Locate the cell with the specified text and output its (X, Y) center coordinate. 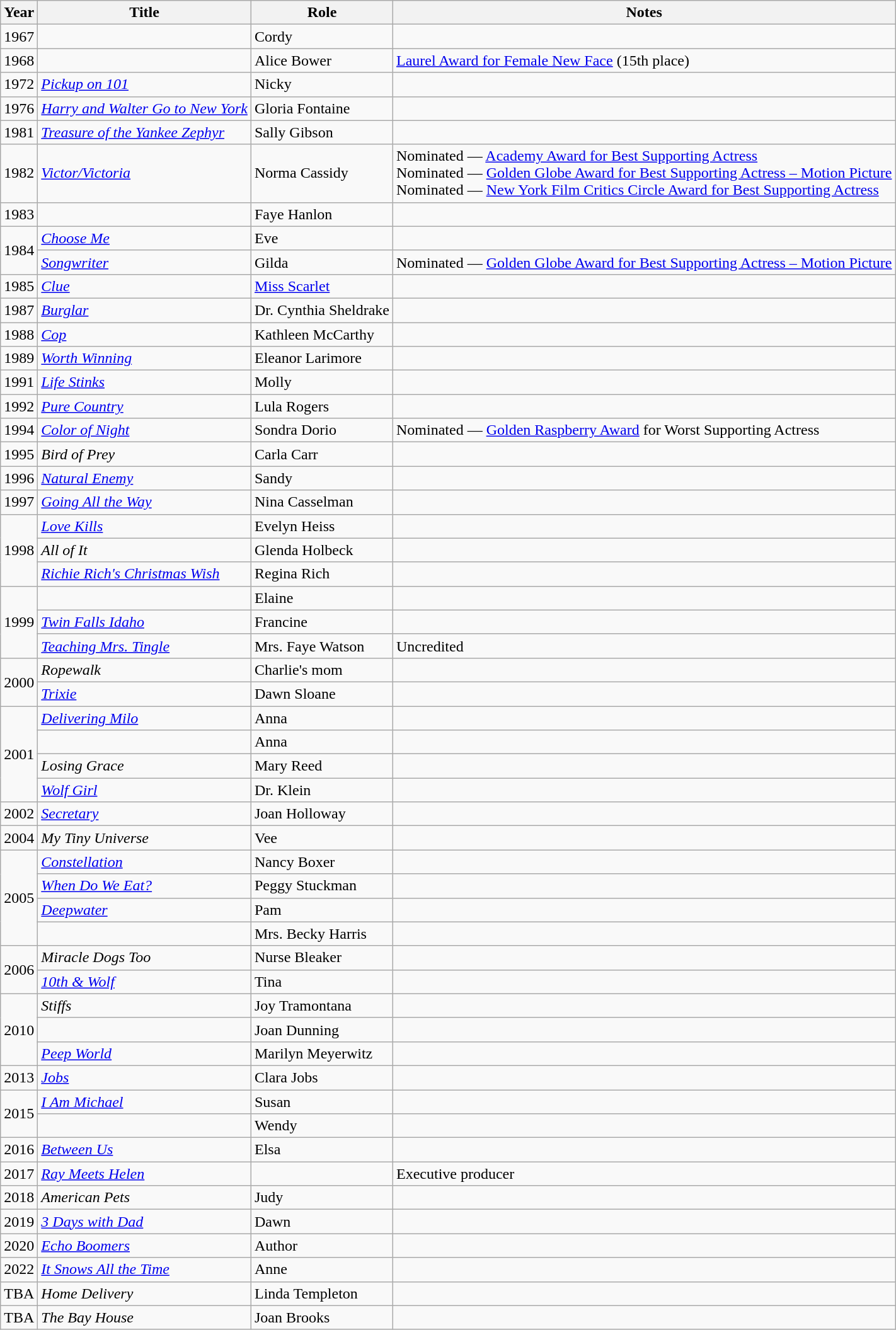
Susan (321, 1102)
Evelyn Heiss (321, 526)
Executive producer (644, 1174)
Constellation (145, 862)
3 Days with Dad (145, 1222)
Role (321, 13)
Sandy (321, 478)
1972 (19, 84)
10th & Wolf (145, 982)
1982 (19, 173)
Wendy (321, 1126)
2017 (19, 1174)
Vee (321, 838)
1999 (19, 622)
Love Kills (145, 526)
I Am Michael (145, 1102)
1983 (19, 214)
2000 (19, 682)
1989 (19, 358)
Francine (321, 622)
2020 (19, 1246)
2022 (19, 1270)
Bird of Prey (145, 454)
Molly (321, 382)
Linda Templeton (321, 1293)
2006 (19, 970)
2004 (19, 838)
Between Us (145, 1150)
Pam (321, 910)
2010 (19, 1029)
1991 (19, 382)
Glenda Holbeck (321, 550)
Joan Dunning (321, 1029)
Kathleen McCarthy (321, 335)
2001 (19, 754)
Color of Night (145, 430)
Deepwater (145, 910)
All of It (145, 550)
Secretary (145, 814)
Judy (321, 1198)
Nicky (321, 84)
1987 (19, 310)
2013 (19, 1077)
Eleanor Larimore (321, 358)
Title (145, 13)
Treasure of the Yankee Zephyr (145, 132)
Teaching Mrs. Tingle (145, 646)
Mrs. Faye Watson (321, 646)
Delivering Milo (145, 718)
Peep World (145, 1053)
Faye Hanlon (321, 214)
1988 (19, 335)
Norma Cassidy (321, 173)
Sally Gibson (321, 132)
Alice Bower (321, 60)
Marilyn Meyerwitz (321, 1053)
My Tiny Universe (145, 838)
Home Delivery (145, 1293)
Miss Scarlet (321, 286)
1998 (19, 550)
Miracle Dogs Too (145, 958)
2016 (19, 1150)
Clara Jobs (321, 1077)
Nominated — Golden Globe Award for Best Supporting Actress – Motion Picture (644, 262)
Losing Grace (145, 766)
Anne (321, 1270)
Author (321, 1246)
Elsa (321, 1150)
The Bay House (145, 1317)
Choose Me (145, 238)
Wolf Girl (145, 790)
Twin Falls Idaho (145, 622)
Echo Boomers (145, 1246)
When Do We Eat? (145, 886)
Cordy (321, 37)
Nurse Bleaker (321, 958)
Uncredited (644, 646)
Natural Enemy (145, 478)
Nominated — Golden Raspberry Award for Worst Supporting Actress (644, 430)
Burglar (145, 310)
1996 (19, 478)
Dawn (321, 1222)
Gloria Fontaine (321, 108)
1997 (19, 502)
Going All the Way (145, 502)
Songwriter (145, 262)
Mary Reed (321, 766)
Dr. Cynthia Sheldrake (321, 310)
Nina Casselman (321, 502)
Carla Carr (321, 454)
Peggy Stuckman (321, 886)
Notes (644, 13)
Richie Rich's Christmas Wish (145, 574)
Year (19, 13)
1994 (19, 430)
Sondra Dorio (321, 430)
Mrs. Becky Harris (321, 934)
2002 (19, 814)
Charlie's mom (321, 670)
1981 (19, 132)
Elaine (321, 598)
Harry and Walter Go to New York (145, 108)
Lula Rogers (321, 406)
Stiffs (145, 1006)
Trixie (145, 694)
Life Stinks (145, 382)
Dr. Klein (321, 790)
1968 (19, 60)
Joy Tramontana (321, 1006)
Eve (321, 238)
Tina (321, 982)
Jobs (145, 1077)
Nancy Boxer (321, 862)
Ropewalk (145, 670)
1967 (19, 37)
Pickup on 101 (145, 84)
2018 (19, 1198)
Dawn Sloane (321, 694)
Ray Meets Helen (145, 1174)
2019 (19, 1222)
1995 (19, 454)
Clue (145, 286)
Laurel Award for Female New Face (15th place) (644, 60)
Worth Winning (145, 358)
Gilda (321, 262)
Joan Holloway (321, 814)
Regina Rich (321, 574)
1992 (19, 406)
American Pets (145, 1198)
Victor/Victoria (145, 173)
Cop (145, 335)
It Snows All the Time (145, 1270)
1976 (19, 108)
1984 (19, 250)
1985 (19, 286)
2005 (19, 898)
2015 (19, 1114)
Pure Country (145, 406)
Joan Brooks (321, 1317)
